Scan for the cell matching the given text and deliver its (x, y) coordinate at center. 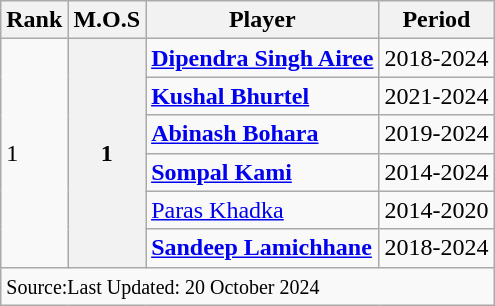
2019-2024 (436, 134)
Abinash Bohara (262, 134)
Kushal Bhurtel (262, 96)
2014-2020 (436, 210)
M.O.S (107, 20)
Period (436, 20)
2014-2024 (436, 172)
Dipendra Singh Airee (262, 58)
Rank (34, 20)
2021-2024 (436, 96)
Sandeep Lamichhane (262, 248)
Paras Khadka (262, 210)
Sompal Kami (262, 172)
Player (262, 20)
Source:Last Updated: 20 October 2024 (248, 286)
